For the text-containing cell, return its midpoint in [X, Y] coordinate format. 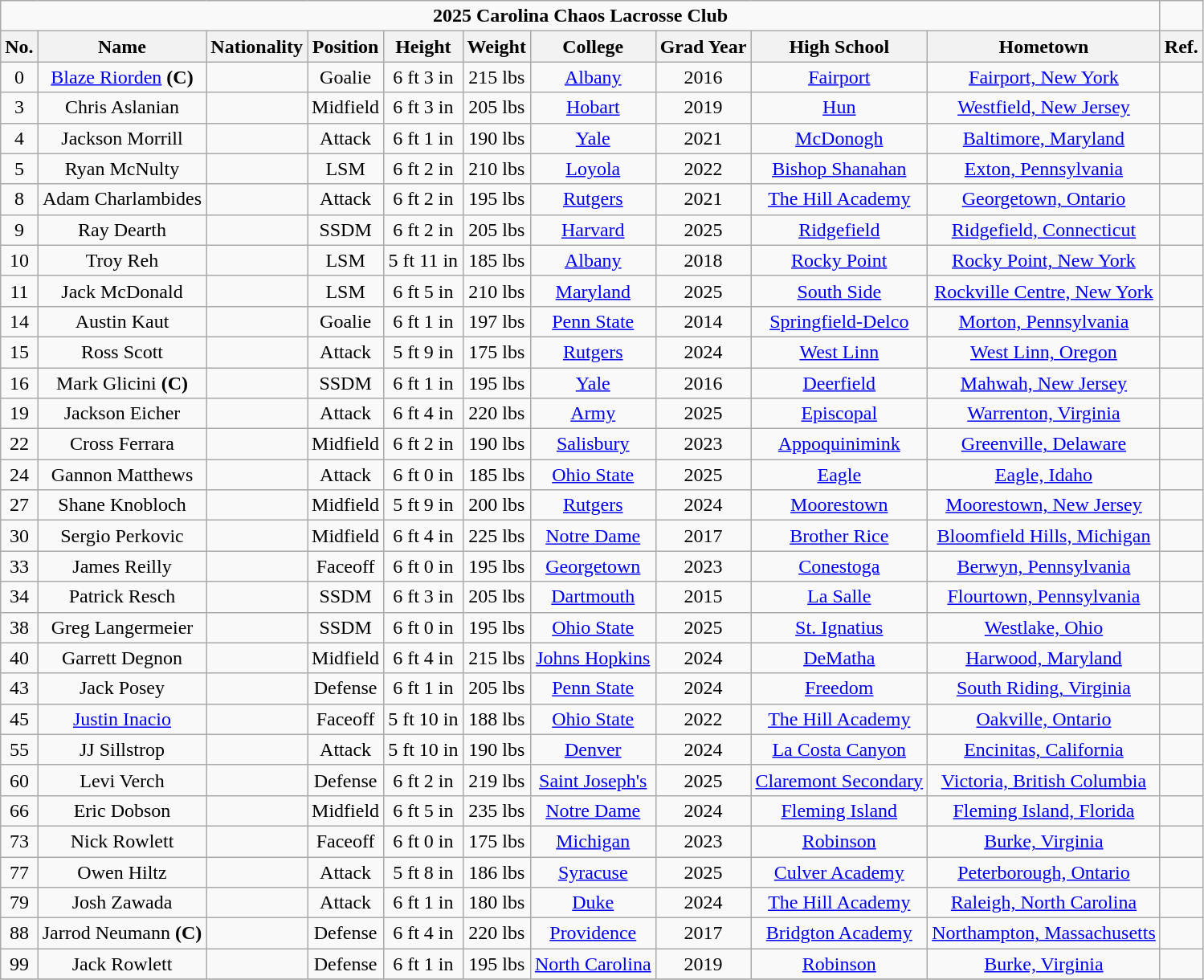
Freedom [839, 688]
Bridgton Academy [839, 933]
Fleming Island [839, 811]
Exton, Pennsylvania [1044, 169]
Morton, Pennsylvania [1044, 321]
Jack McDonald [122, 291]
45 [19, 719]
Berwyn, Pennsylvania [1044, 566]
Fleming Island, Florida [1044, 811]
McDonogh [839, 138]
No. [19, 47]
Brother Rice [839, 536]
3 [19, 108]
Loyola [593, 169]
Providence [593, 933]
West Linn, Oregon [1044, 352]
60 [19, 780]
34 [19, 597]
La Costa Canyon [839, 749]
Northampton, Massachusetts [1044, 933]
Duke [593, 903]
99 [19, 964]
Culver Academy [839, 872]
30 [19, 536]
JJ Sillstrop [122, 749]
South Riding, Virginia [1044, 688]
197 lbs [496, 321]
Fairport, New York [1044, 77]
Ross Scott [122, 352]
Peterborough, Ontario [1044, 872]
Name [122, 47]
Salisbury [593, 444]
200 lbs [496, 505]
La Salle [839, 597]
South Side [839, 291]
186 lbs [496, 872]
Appoquinimink [839, 444]
27 [19, 505]
DeMatha [839, 658]
Claremont Secondary [839, 780]
Rocky Point [839, 260]
College [593, 47]
Harvard [593, 230]
Dartmouth [593, 597]
Greg Langermeier [122, 627]
Jack Rowlett [122, 964]
14 [19, 321]
66 [19, 811]
North Carolina [593, 964]
Eagle [839, 475]
Blaze Riorden (C) [122, 77]
219 lbs [496, 780]
Army [593, 414]
Sergio Perkovic [122, 536]
Ridgefield, Connecticut [1044, 230]
Austin Kaut [122, 321]
225 lbs [496, 536]
Weight [496, 47]
Jackson Eicher [122, 414]
Ref. [1181, 47]
Greenville, Delaware [1044, 444]
43 [19, 688]
Mark Glicini (C) [122, 383]
Owen Hiltz [122, 872]
Position [345, 47]
8 [19, 199]
Hometown [1044, 47]
Episcopal [839, 414]
Shane Knobloch [122, 505]
Nationality [257, 47]
2018 [704, 260]
2025 Carolina Chaos Lacrosse Club [581, 16]
55 [19, 749]
St. Ignatius [839, 627]
West Linn [839, 352]
Raleigh, North Carolina [1044, 903]
4 [19, 138]
Denver [593, 749]
Gannon Matthews [122, 475]
10 [19, 260]
235 lbs [496, 811]
Eagle, Idaho [1044, 475]
Georgetown, Ontario [1044, 199]
Nick Rowlett [122, 841]
Johns Hopkins [593, 658]
Garrett Degnon [122, 658]
Deerfield [839, 383]
Michigan [593, 841]
33 [19, 566]
2014 [704, 321]
88 [19, 933]
Georgetown [593, 566]
Justin Inacio [122, 719]
Warrenton, Virginia [1044, 414]
Levi Verch [122, 780]
Josh Zawada [122, 903]
Springfield-Delco [839, 321]
0 [19, 77]
5 [19, 169]
Westfield, New Jersey [1044, 108]
16 [19, 383]
24 [19, 475]
77 [19, 872]
Flourtown, Pennsylvania [1044, 597]
5 ft 8 in [423, 872]
Grad Year [704, 47]
22 [19, 444]
15 [19, 352]
Mahwah, New Jersey [1044, 383]
5 ft 11 in [423, 260]
Moorestown [839, 505]
188 lbs [496, 719]
Victoria, British Columbia [1044, 780]
Ray Dearth [122, 230]
73 [19, 841]
180 lbs [496, 903]
Oakville, Ontario [1044, 719]
Maryland [593, 291]
Encinitas, California [1044, 749]
79 [19, 903]
Saint Joseph's [593, 780]
Chris Aslanian [122, 108]
11 [19, 291]
Hun [839, 108]
Bloomfield Hills, Michigan [1044, 536]
Conestoga [839, 566]
Troy Reh [122, 260]
Harwood, Maryland [1044, 658]
2015 [704, 597]
Eric Dobson [122, 811]
Fairport [839, 77]
James Reilly [122, 566]
Ryan McNulty [122, 169]
Height [423, 47]
Hobart [593, 108]
Rocky Point, New York [1044, 260]
40 [19, 658]
Syracuse [593, 872]
Westlake, Ohio [1044, 627]
38 [19, 627]
Bishop Shanahan [839, 169]
Rockville Centre, New York [1044, 291]
19 [19, 414]
Ridgefield [839, 230]
Baltimore, Maryland [1044, 138]
Patrick Resch [122, 597]
Moorestown, New Jersey [1044, 505]
High School [839, 47]
Jack Posey [122, 688]
Cross Ferrara [122, 444]
9 [19, 230]
Jackson Morrill [122, 138]
Jarrod Neumann (C) [122, 933]
Adam Charlambides [122, 199]
